Scan for the cell matching the given text and deliver its (X, Y) coordinate at center. 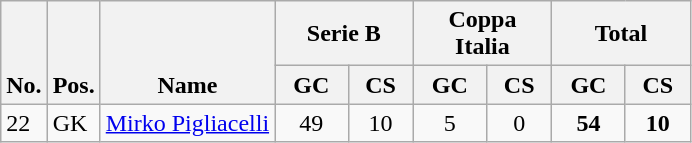
Serie B (344, 34)
0 (520, 123)
No. (24, 52)
54 (588, 123)
5 (450, 123)
Mirko Pigliacelli (187, 123)
Total (622, 34)
Pos. (74, 52)
49 (312, 123)
GK (74, 123)
Coppa Italia (482, 34)
Name (187, 52)
22 (24, 123)
